Provide the [X, Y] coordinate of the cell's center where the given text is located.  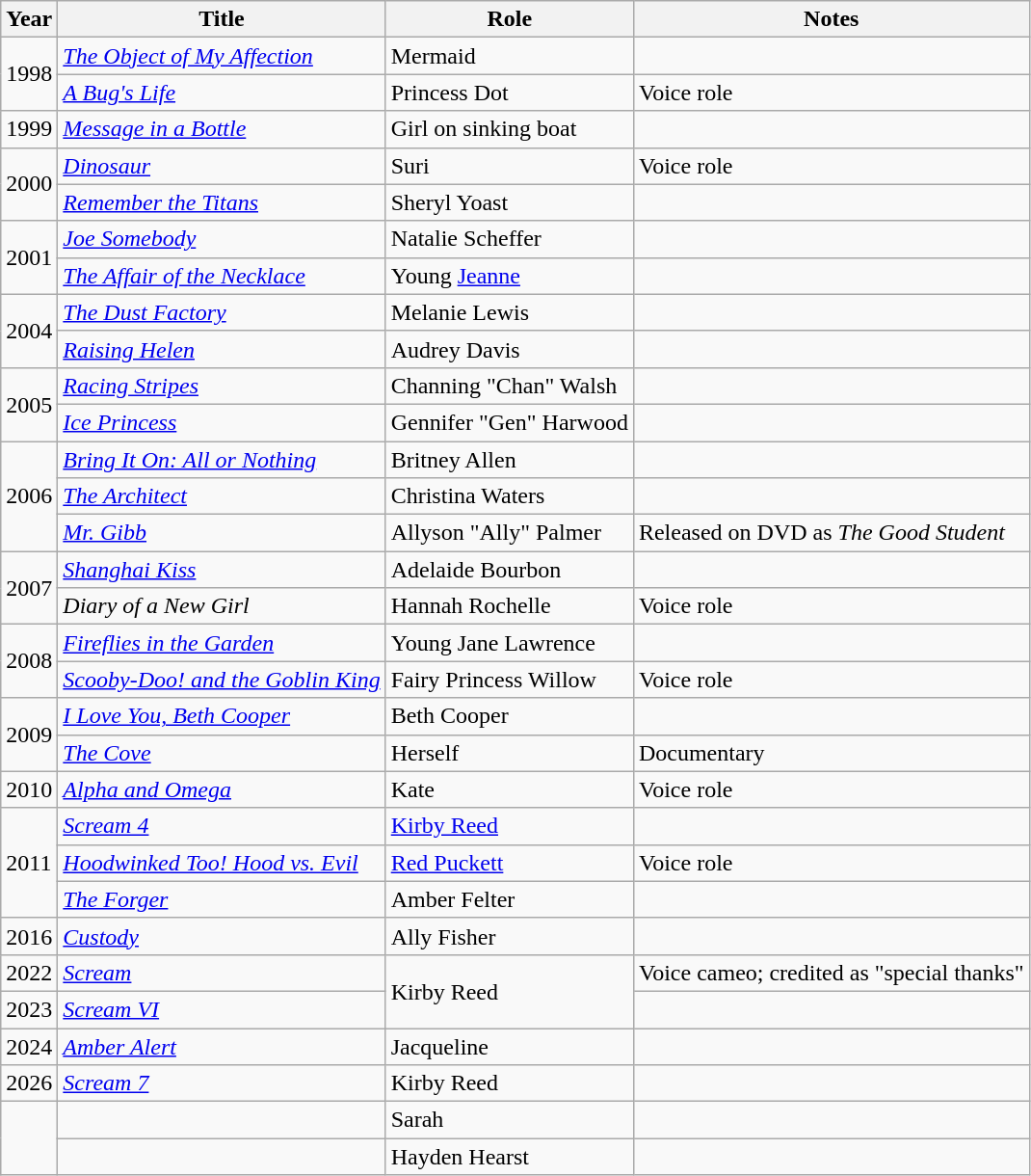
I Love You, Beth Cooper [222, 716]
The Architect [222, 496]
Hannah Rochelle [509, 606]
Hoodwinked Too! Hood vs. Evil [222, 863]
The Cove [222, 753]
Released on DVD as The Good Student [831, 533]
The Dust Factory [222, 312]
2011 [29, 863]
Allyson "Ally" Palmer [509, 533]
2026 [29, 1083]
Title [222, 19]
Shanghai Kiss [222, 570]
Documentary [831, 753]
2022 [29, 973]
Gennifer "Gen" Harwood [509, 422]
2008 [29, 661]
Scream VI [222, 1009]
Channing "Chan" Walsh [509, 386]
Herself [509, 753]
Amber Felter [509, 899]
Beth Cooper [509, 716]
Jacqueline [509, 1046]
Britney Allen [509, 460]
2024 [29, 1046]
Melanie Lewis [509, 312]
1998 [29, 74]
Dinosaur [222, 166]
Fireflies in the Garden [222, 643]
2009 [29, 735]
Bring It On: All or Nothing [222, 460]
Adelaide Bourbon [509, 570]
2005 [29, 404]
The Forger [222, 899]
Sheryl Yoast [509, 202]
2023 [29, 1009]
Natalie Scheffer [509, 239]
Christina Waters [509, 496]
Ally Fisher [509, 936]
Remember the Titans [222, 202]
Diary of a New Girl [222, 606]
Scream 7 [222, 1083]
Suri [509, 166]
Red Puckett [509, 863]
2001 [29, 257]
Young Jeanne [509, 276]
Kate [509, 789]
Notes [831, 19]
The Affair of the Necklace [222, 276]
Ice Princess [222, 422]
Mr. Gibb [222, 533]
Year [29, 19]
2007 [29, 588]
Message in a Bottle [222, 129]
Joe Somebody [222, 239]
2006 [29, 496]
2004 [29, 331]
Mermaid [509, 56]
Raising Helen [222, 349]
Girl on sinking boat [509, 129]
Racing Stripes [222, 386]
Voice cameo; credited as "special thanks" [831, 973]
A Bug's Life [222, 93]
Amber Alert [222, 1046]
Sarah [509, 1120]
Young Jane Lawrence [509, 643]
1999 [29, 129]
2000 [29, 184]
2010 [29, 789]
The Object of My Affection [222, 56]
Hayden Hearst [509, 1157]
Scream 4 [222, 826]
Role [509, 19]
Scooby-Doo! and the Goblin King [222, 680]
Scream [222, 973]
Princess Dot [509, 93]
Alpha and Omega [222, 789]
Fairy Princess Willow [509, 680]
Audrey Davis [509, 349]
Custody [222, 936]
2016 [29, 936]
